Pinpoint the cell where the given text exists, returning its (X, Y) midpoint coordinate. 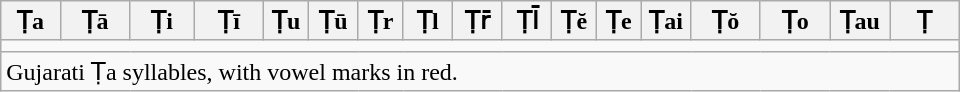
Ṭo (795, 21)
Ṭū (334, 21)
Ṭe (620, 21)
Ṭr̄ (478, 21)
Ṭau (860, 21)
Ṭ (925, 21)
Ṭai (666, 21)
Ṭĕ (574, 21)
Ṭi (162, 21)
Ṭī (229, 21)
Ṭa (31, 21)
Ṭr (380, 21)
Ṭā (95, 21)
Ṭl (428, 21)
Gujarati Ṭa syllables, with vowel marks in red. (480, 71)
Ṭŏ (726, 21)
Ṭu (286, 21)
Ṭl̄ (527, 21)
